From the cell containing the given text, extract its center point as [x, y] coordinate. 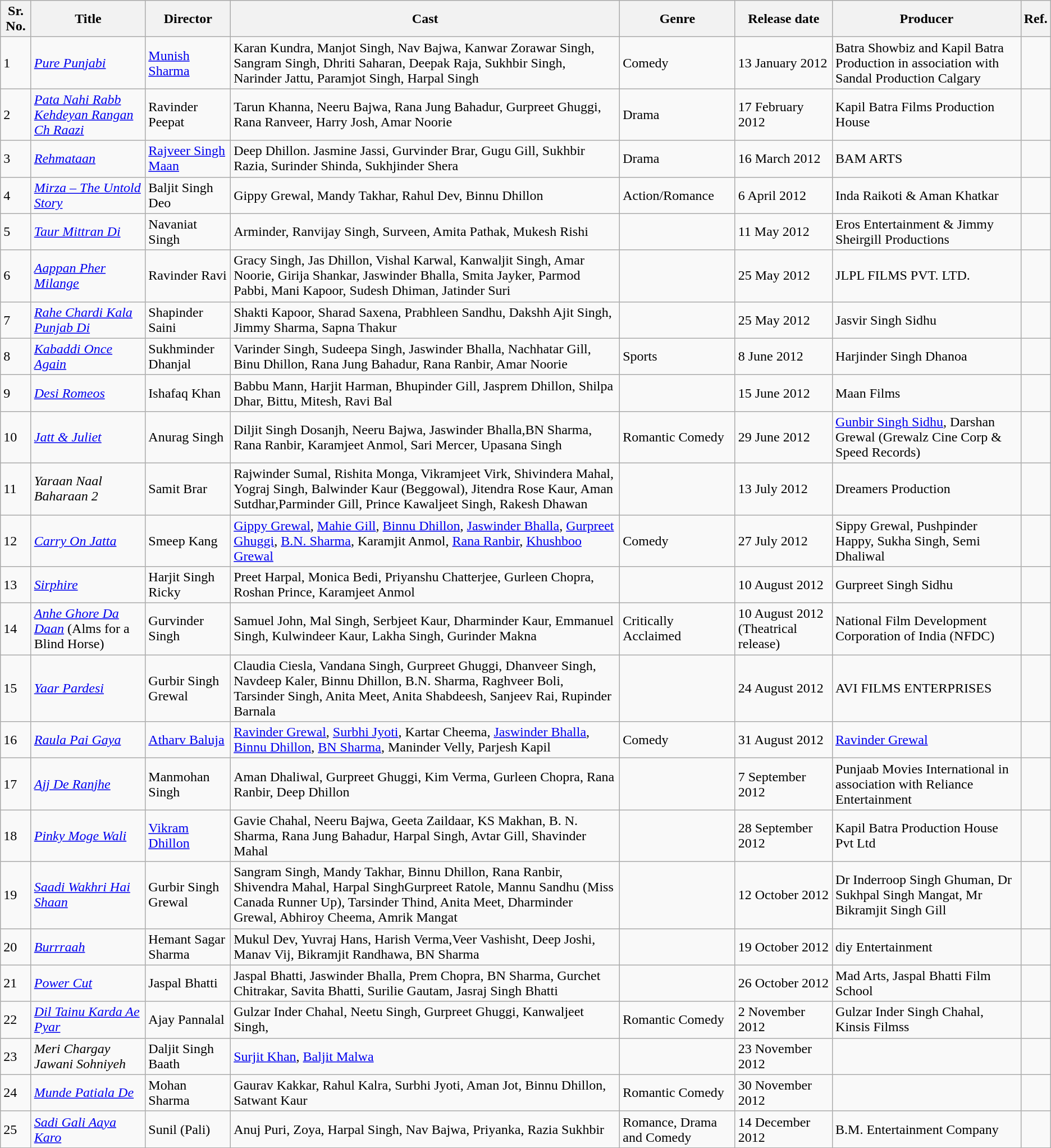
National Film Development Corporation of India (NFDC) [927, 629]
Munde Patiala De [88, 1093]
6 [16, 276]
10 [16, 437]
Mad Arts, Jaspal Bhatti Film School [927, 983]
Sr. No. [16, 19]
31 August 2012 [784, 740]
Meri Chargay Jawani Sohniyeh [88, 1056]
Rehmataan [88, 158]
10 August 2012 [784, 585]
Mirza – The Untold Story [88, 195]
Batra Showbiz and Kapil Batra Production in association with Sandal Production Calgary [927, 63]
Gunbir Singh Sidhu, Darshan Grewal (Grewalz Cine Corp & Speed Records) [927, 437]
Babbu Mann, Harjit Harman, Bhupinder Gill, Jasprem Dhillon, Shilpa Dhar, Bittu, Mitesh, Ravi Bal [426, 393]
Arminder, Ranvijay Singh, Surveen, Amita Pathak, Mukesh Rishi [426, 231]
Power Cut [88, 983]
Ravinder Grewal [927, 740]
17 February 2012 [784, 115]
Gippy Grewal, Mahie Gill, Binnu Dhillon, Jaswinder Bhalla, Gurpreet Ghuggi, B.N. Sharma, Karamjit Anmol, Rana Ranbir, Khushboo Grewal [426, 540]
Baljit Singh Deo [188, 195]
Aman Dhaliwal, Gurpreet Ghuggi, Kim Verma, Gurleen Chopra, Rana Ranbir, Deep Dhillon [426, 784]
29 June 2012 [784, 437]
8 [16, 356]
11 May 2012 [784, 231]
Gavie Chahal, Neeru Bajwa, Geeta Zaildaar, KS Makhan, B. N. Sharma, Rana Jung Bahadur, Harpal Singh, Avtar Gill, Shavinder Mahal [426, 836]
30 November 2012 [784, 1093]
Hemant Sagar Sharma [188, 947]
Cast [426, 19]
Inda Raikoti & Aman Khatkar [927, 195]
Smeep Kang [188, 540]
Sukhminder Dhanjal [188, 356]
Varinder Singh, Sudeepa Singh, Jaswinder Bhalla, Nachhatar Gill, Binu Dhillon, Rana Jung Bahadur, Rana Ranbir, Amar Noorie [426, 356]
Critically Acclaimed [678, 629]
Ajay Pannalal [188, 1020]
Ref. [1035, 19]
Pinky Moge Wali [88, 836]
Jaspal Bhatti, Jaswinder Bhalla, Prem Chopra, BN Sharma, Gurchet Chitrakar, Savita Bhatti, Surilie Gautam, Jasraj Singh Bhatti [426, 983]
13 January 2012 [784, 63]
21 [16, 983]
Title [88, 19]
Daljit Singh Baath [188, 1056]
8 June 2012 [784, 356]
Anurag Singh [188, 437]
19 [16, 895]
24 [16, 1093]
Action/Romance [678, 195]
Yaraan Naal Baharaan 2 [88, 489]
Sirphire [88, 585]
Samit Brar [188, 489]
Ravinder Ravi [188, 276]
Dreamers Production [927, 489]
Vikram Dhillon [188, 836]
Harjit Singh Ricky [188, 585]
Samuel John, Mal Singh, Serbjeet Kaur, Dharminder Kaur, Emmanuel Singh, Kulwindeer Kaur, Lakha Singh, Gurinder Makna [426, 629]
Shapinder Saini [188, 320]
Harjinder Singh Dhanoa [927, 356]
Maan Films [927, 393]
Romance, Drama and Comedy [678, 1129]
Rajveer Singh Maan [188, 158]
Gaurav Kakkar, Rahul Kalra, Surbhi Jyoti, Aman Jot, Binnu Dhillon, Satwant Kaur [426, 1093]
Deep Dhillon. Jasmine Jassi, Gurvinder Brar, Gugu Gill, Sukhbir Razia, Surinder Shinda, Sukhjinder Shera [426, 158]
15 [16, 689]
Atharv Baluja [188, 740]
Mohan Sharma [188, 1093]
Sports [678, 356]
26 October 2012 [784, 983]
17 [16, 784]
18 [16, 836]
28 September 2012 [784, 836]
16 March 2012 [784, 158]
3 [16, 158]
Gurvinder Singh [188, 629]
1 [16, 63]
Shakti Kapoor, Sharad Saxena, Prabhleen Sandhu, Dakshh Ajit Singh, Jimmy Sharma, Sapna Thakur [426, 320]
B.M. Entertainment Company [927, 1129]
Tarun Khanna, Neeru Bajwa, Rana Jung Bahadur, Gurpreet Ghuggi, Rana Ranveer, Harry Josh, Amar Noorie [426, 115]
Preet Harpal, Monica Bedi, Priyanshu Chatterjee, Gurleen Chopra, Roshan Prince, Karamjeet Anmol [426, 585]
2 [16, 115]
AVI FILMS ENTERPRISES [927, 689]
Dr Inderroop Singh Ghuman, Dr Sukhpal Singh Mangat, Mr Bikramjit Singh Gill [927, 895]
Surjit Khan, Baljit Malwa [426, 1056]
Manmohan Singh [188, 784]
7 September 2012 [784, 784]
Jaspal Bhatti [188, 983]
5 [16, 231]
Ravinder Grewal, Surbhi Jyoti, Kartar Cheema, Jaswinder Bhalla, Binnu Dhillon, BN Sharma, Maninder Velly, Parjesh Kapil [426, 740]
16 [16, 740]
27 July 2012 [784, 540]
Ravinder Peepat [188, 115]
Diljit Singh Dosanjh, Neeru Bajwa, Jaswinder Bhalla,BN Sharma, Rana Ranbir, Karamjeet Anmol, Sari Mercer, Upasana Singh [426, 437]
15 June 2012 [784, 393]
13 [16, 585]
13 July 2012 [784, 489]
7 [16, 320]
Yaar Pardesi [88, 689]
Kapil Batra Production House Pvt Ltd [927, 836]
6 April 2012 [784, 195]
JLPL FILMS PVT. LTD. [927, 276]
Taur Mittran Di [88, 231]
Burrraah [88, 947]
Anhe Ghore Da Daan (Alms for a Blind Horse) [88, 629]
10 August 2012 (Theatrical release) [784, 629]
diy Entertainment [927, 947]
Mukul Dev, Yuvraj Hans, Harish Verma,Veer Vashisht, Deep Joshi, Manav Vij, Bikramjit Randhawa, BN Sharma [426, 947]
Kabaddi Once Again [88, 356]
Munish Sharma [188, 63]
24 August 2012 [784, 689]
Genre [678, 19]
Carry On Jatta [88, 540]
19 October 2012 [784, 947]
Gulzar Inder Chahal, Neetu Singh, Gurpreet Ghuggi, Kanwaljeet Singh, [426, 1020]
Saadi Wakhri Hai Shaan [88, 895]
Sunil (Pali) [188, 1129]
Eros Entertainment & Jimmy Sheirgill Productions [927, 231]
22 [16, 1020]
Raula Pai Gaya [88, 740]
Jatt & Juliet [88, 437]
Ajj De Ranjhe [88, 784]
Gulzar Inder Singh Chahal, Kinsis Filmss [927, 1020]
9 [16, 393]
Navaniat Singh [188, 231]
23 November 2012 [784, 1056]
Aappan Pher Milange [88, 276]
Sippy Grewal, Pushpinder Happy, Sukha Singh, Semi Dhaliwal [927, 540]
Kapil Batra Films Production House [927, 115]
14 [16, 629]
20 [16, 947]
Rahe Chardi Kala Punjab Di [88, 320]
Punjaab Movies International in association with Reliance Entertainment [927, 784]
Pata Nahi Rabb Kehdeyan Rangan Ch Raazi [88, 115]
Dil Tainu Karda Ae Pyar [88, 1020]
Gippy Grewal, Mandy Takhar, Rahul Dev, Binnu Dhillon [426, 195]
Producer [927, 19]
23 [16, 1056]
14 December 2012 [784, 1129]
Gurpreet Singh Sidhu [927, 585]
Desi Romeos [88, 393]
Anuj Puri, Zoya, Harpal Singh, Nav Bajwa, Priyanka, Razia Sukhbir [426, 1129]
Release date [784, 19]
25 [16, 1129]
11 [16, 489]
BAM ARTS [927, 158]
4 [16, 195]
Jasvir Singh Sidhu [927, 320]
Ishafaq Khan [188, 393]
2 November 2012 [784, 1020]
Pure Punjabi [88, 63]
Director [188, 19]
12 October 2012 [784, 895]
12 [16, 540]
Sadi Gali Aaya Karo [88, 1129]
